Determine the (X, Y) coordinate at the center of the cell enclosing the given text.  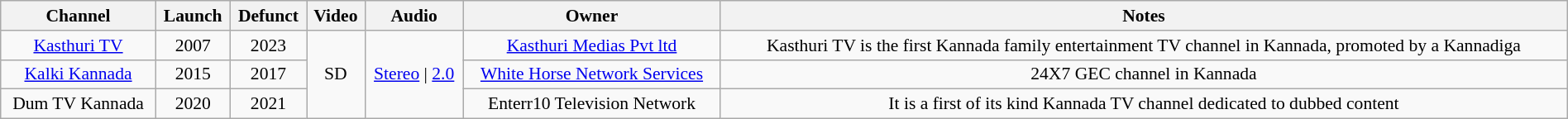
Channel (79, 16)
Launch (193, 16)
Video (336, 16)
2023 (268, 45)
Notes (1145, 16)
It is a first of its kind Kannada TV channel dedicated to dubbed content (1145, 104)
Stereo | 2.0 (414, 74)
2017 (268, 74)
Owner (591, 16)
Enterr10 Television Network (591, 104)
2015 (193, 74)
Kalki Kannada (79, 74)
Kasthuri TV is the first Kannada family entertainment TV channel in Kannada, promoted by a Kannadiga (1145, 45)
2007 (193, 45)
Audio (414, 16)
Kasthuri Medias Pvt ltd (591, 45)
Kasthuri TV (79, 45)
Defunct (268, 16)
2020 (193, 104)
2021 (268, 104)
White Horse Network Services (591, 74)
Dum TV Kannada (79, 104)
SD (336, 74)
24X7 GEC channel in Kannada (1145, 74)
